Return the [X, Y] coordinate for the center point of the cell that contains the specified text.  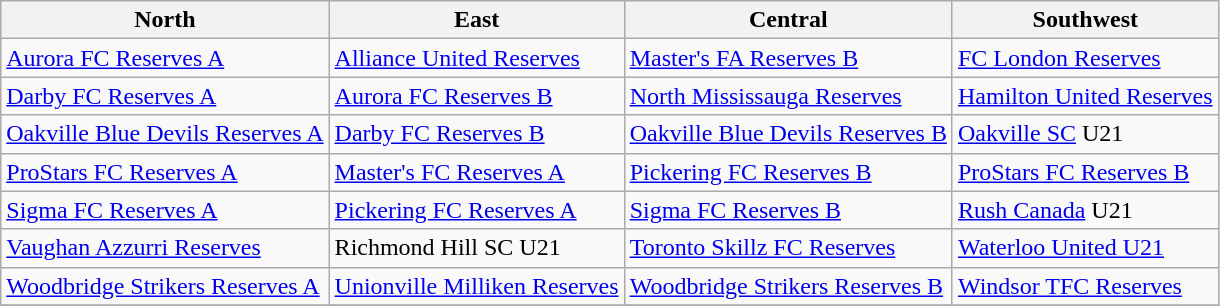
Hamilton United Reserves [1085, 96]
FC London Reserves [1085, 58]
Oakville Blue Devils Reserves B [788, 134]
Waterloo United U21 [1085, 248]
Darby FC Reserves A [165, 96]
Unionville Milliken Reserves [476, 286]
Oakville SC U21 [1085, 134]
Aurora FC Reserves B [476, 96]
Sigma FC Reserves B [788, 210]
East [476, 20]
ProStars FC Reserves B [1085, 172]
Master's FA Reserves B [788, 58]
Rush Canada U21 [1085, 210]
Central [788, 20]
Oakville Blue Devils Reserves A [165, 134]
Aurora FC Reserves A [165, 58]
Darby FC Reserves B [476, 134]
Alliance United Reserves [476, 58]
ProStars FC Reserves A [165, 172]
Pickering FC Reserves A [476, 210]
Vaughan Azzurri Reserves [165, 248]
North Mississauga Reserves [788, 96]
North [165, 20]
Windsor TFC Reserves [1085, 286]
Southwest [1085, 20]
Pickering FC Reserves B [788, 172]
Woodbridge Strikers Reserves B [788, 286]
Woodbridge Strikers Reserves A [165, 286]
Master's FC Reserves A [476, 172]
Richmond Hill SC U21 [476, 248]
Toronto Skillz FC Reserves [788, 248]
Sigma FC Reserves A [165, 210]
